Extract the [x, y] coordinate from the center of the cell holding the provided text.  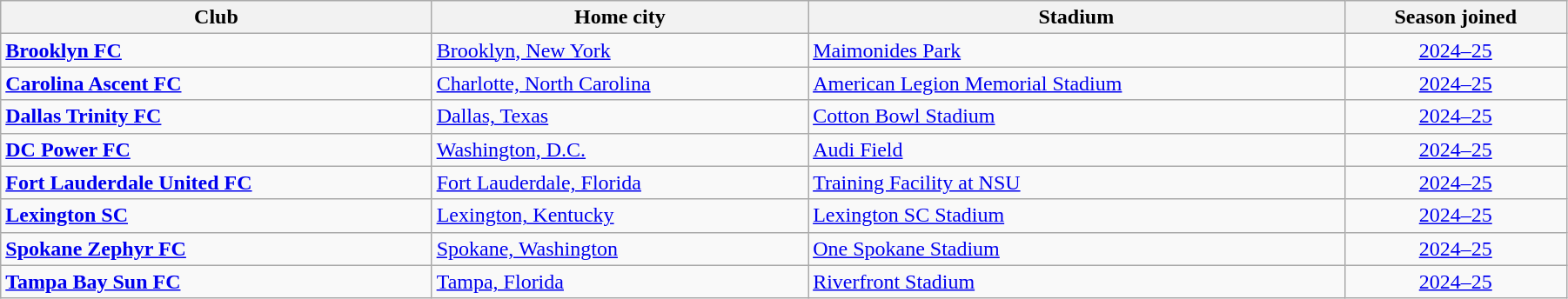
Lexington SC Stadium [1076, 216]
Dallas Trinity FC [216, 116]
Riverfront Stadium [1076, 282]
Cotton Bowl Stadium [1076, 116]
Training Facility at NSU [1076, 183]
Fort Lauderdale United FC [216, 183]
Stadium [1076, 17]
Dallas, Texas [620, 116]
Fort Lauderdale, Florida [620, 183]
Tampa Bay Sun FC [216, 282]
Charlotte, North Carolina [620, 83]
Maimonides Park [1076, 50]
DC Power FC [216, 149]
Washington, D.C. [620, 149]
Club [216, 17]
Audi Field [1076, 149]
Tampa, Florida [620, 282]
Lexington, Kentucky [620, 216]
Carolina Ascent FC [216, 83]
Spokane, Washington [620, 249]
Spokane Zephyr FC [216, 249]
Home city [620, 17]
Season joined [1455, 17]
Brooklyn, New York [620, 50]
One Spokane Stadium [1076, 249]
Lexington SC [216, 216]
Brooklyn FC [216, 50]
American Legion Memorial Stadium [1076, 83]
